Extract the [x, y] coordinate from the center of the cell holding the provided text.  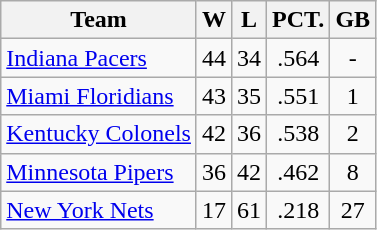
.564 [298, 58]
Kentucky Colonels [99, 134]
.551 [298, 96]
L [250, 20]
PCT. [298, 20]
GB [353, 20]
.218 [298, 210]
Minnesota Pipers [99, 172]
Team [99, 20]
8 [353, 172]
W [214, 20]
43 [214, 96]
2 [353, 134]
17 [214, 210]
35 [250, 96]
- [353, 58]
61 [250, 210]
1 [353, 96]
34 [250, 58]
Indiana Pacers [99, 58]
.462 [298, 172]
27 [353, 210]
Miami Floridians [99, 96]
44 [214, 58]
.538 [298, 134]
New York Nets [99, 210]
